Return the [x, y] coordinate for the center point of the cell that contains the specified text.  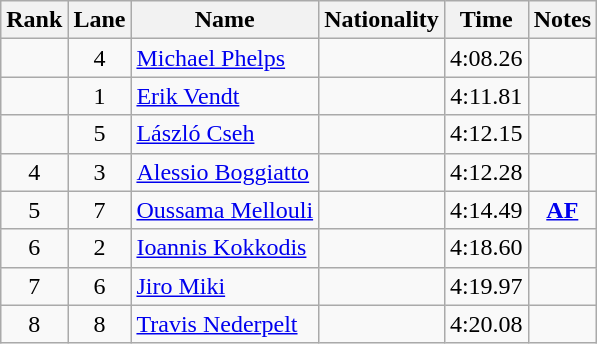
AF [562, 210]
Nationality [382, 20]
Lane [100, 20]
Rank [34, 20]
Notes [562, 20]
Ioannis Kokkodis [225, 248]
4:14.49 [486, 210]
4:11.81 [486, 96]
Michael Phelps [225, 58]
3 [100, 172]
Time [486, 20]
2 [100, 248]
László Cseh [225, 134]
4:20.08 [486, 324]
4:19.97 [486, 286]
4:08.26 [486, 58]
Travis Nederpelt [225, 324]
Oussama Mellouli [225, 210]
4:18.60 [486, 248]
Erik Vendt [225, 96]
Jiro Miki [225, 286]
Name [225, 20]
1 [100, 96]
Alessio Boggiatto [225, 172]
4:12.15 [486, 134]
4:12.28 [486, 172]
